Capture the cell that displays the provided text and extract its [x, y] central coordinate. 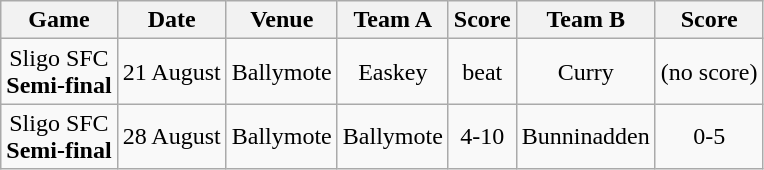
Team B [586, 20]
Easkey [392, 72]
Curry [586, 72]
Game [59, 20]
0-5 [709, 136]
Date [172, 20]
21 August [172, 72]
Venue [282, 20]
beat [482, 72]
Bunninadden [586, 136]
(no score) [709, 72]
4-10 [482, 136]
Team A [392, 20]
28 August [172, 136]
